Pinpoint the cell where the given text exists, returning its (x, y) midpoint coordinate. 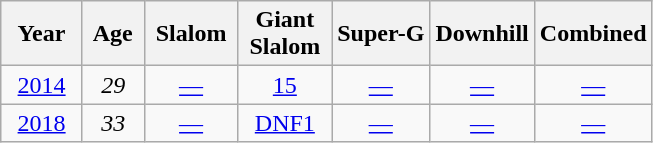
Downhill (482, 34)
2018 (42, 123)
15 (285, 85)
29 (113, 85)
33 (113, 123)
Slalom (191, 34)
Year (42, 34)
Age (113, 34)
Super-G (381, 34)
Giant Slalom (285, 34)
Combined (593, 34)
DNF1 (285, 123)
2014 (42, 85)
